Search for the cell housing the specified text and yield its (x, y) center coordinate. 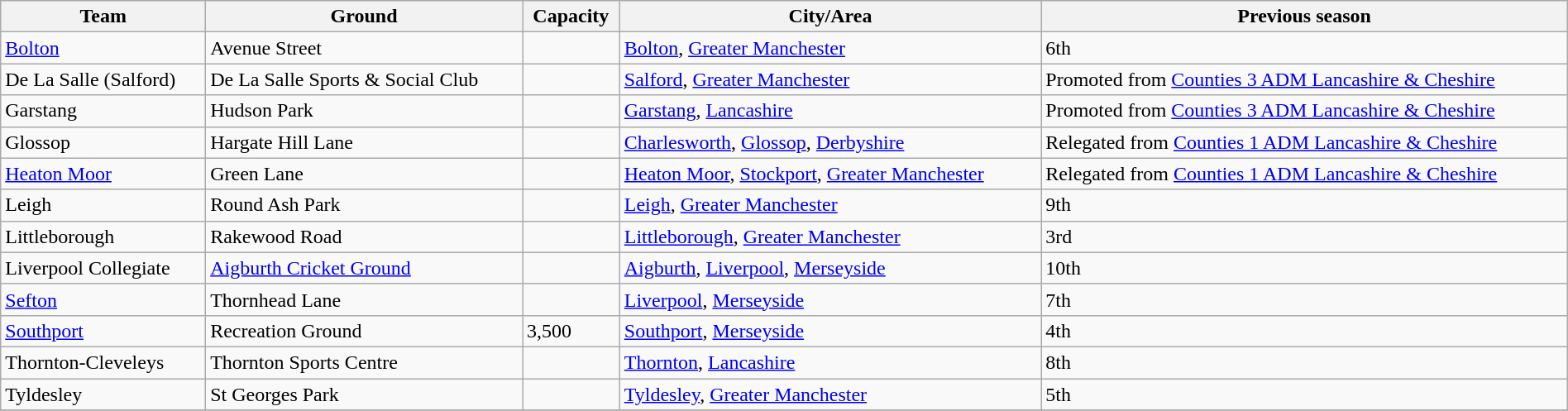
Thornton-Cleveleys (103, 362)
City/Area (830, 17)
Heaton Moor (103, 174)
9th (1304, 205)
Aigburth, Liverpool, Merseyside (830, 268)
Littleborough (103, 237)
Thornton Sports Centre (364, 362)
Rakewood Road (364, 237)
Leigh (103, 205)
Sefton (103, 299)
Round Ash Park (364, 205)
Charlesworth, Glossop, Derbyshire (830, 142)
Hargate Hill Lane (364, 142)
Garstang, Lancashire (830, 111)
Avenue Street (364, 48)
Glossop (103, 142)
St Georges Park (364, 394)
Bolton (103, 48)
Thornhead Lane (364, 299)
Aigburth Cricket Ground (364, 268)
4th (1304, 331)
Leigh, Greater Manchester (830, 205)
Hudson Park (364, 111)
Tyldesley (103, 394)
Ground (364, 17)
De La Salle Sports & Social Club (364, 79)
Littleborough, Greater Manchester (830, 237)
Recreation Ground (364, 331)
5th (1304, 394)
Heaton Moor, Stockport, Greater Manchester (830, 174)
Previous season (1304, 17)
Bolton, Greater Manchester (830, 48)
6th (1304, 48)
7th (1304, 299)
10th (1304, 268)
Liverpool, Merseyside (830, 299)
3rd (1304, 237)
Southport (103, 331)
Green Lane (364, 174)
Tyldesley, Greater Manchester (830, 394)
De La Salle (Salford) (103, 79)
Team (103, 17)
3,500 (571, 331)
Liverpool Collegiate (103, 268)
Capacity (571, 17)
Southport, Merseyside (830, 331)
Thornton, Lancashire (830, 362)
Salford, Greater Manchester (830, 79)
Garstang (103, 111)
8th (1304, 362)
